Return the (x, y) coordinate for the center point of the cell that contains the specified text.  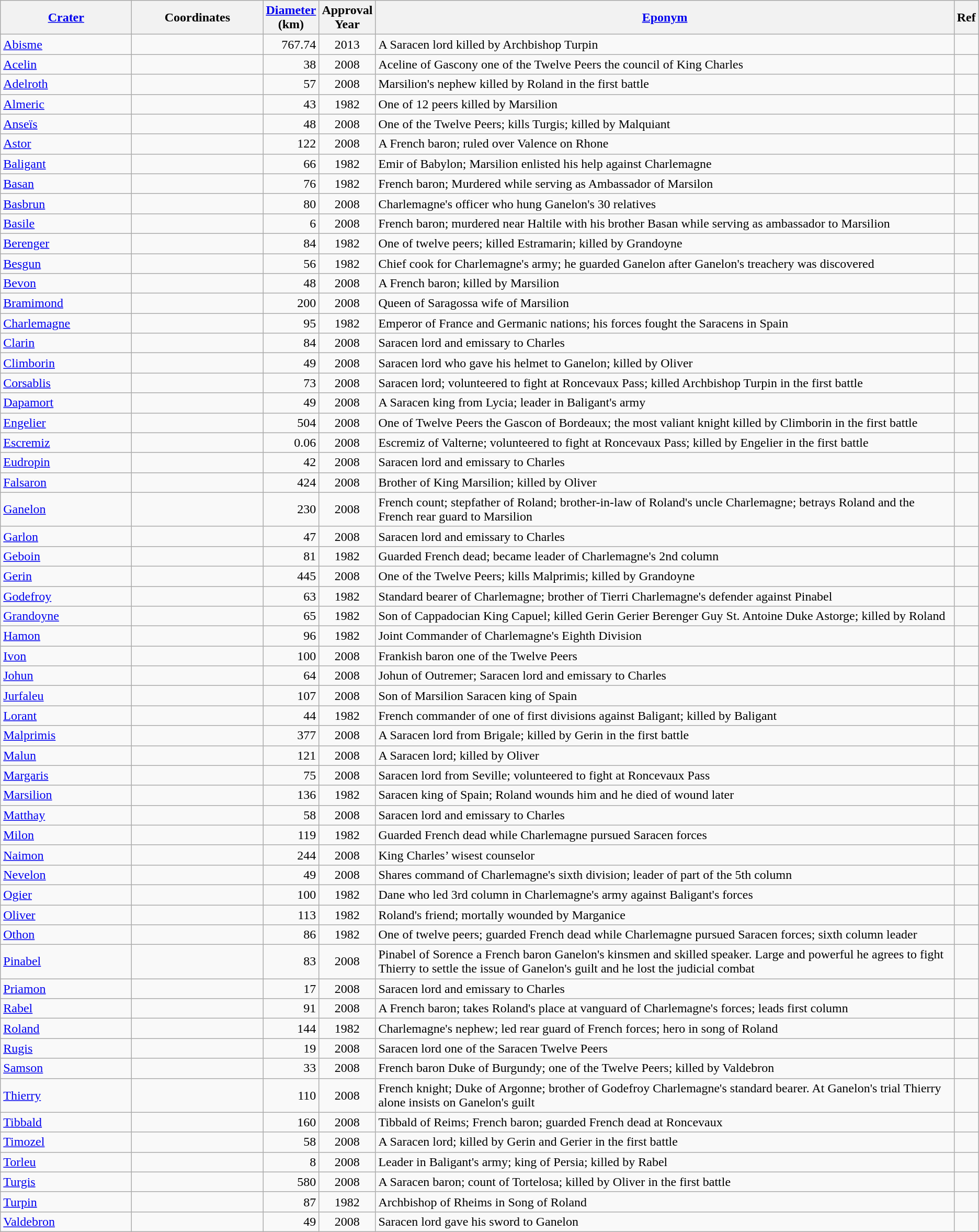
Coordinates (198, 18)
56 (291, 263)
French baron; murdered near Haltile with his brother Basan while serving as ambassador to Marsilion (665, 223)
Basan (66, 184)
A French baron; takes Roland's place at vanguard of Charlemagne's forces; leads first column (665, 1009)
Rabel (66, 1009)
Saracen king of Spain; Roland wounds him and he died of wound later (665, 795)
Corsablis (66, 383)
Jurfaleu (66, 696)
580 (291, 1182)
Eponym (665, 18)
One of the Twelve Peers; kills Turgis; killed by Malquiant (665, 124)
6 (291, 223)
Saracen lord from Seville; volunteered to fight at Roncevaux Pass (665, 775)
121 (291, 755)
119 (291, 835)
Torleu (66, 1162)
Guarded French dead; became leader of Charlemagne's 2nd column (665, 556)
Son of Cappadocian King Capuel; killed Gerin Gerier Berenger Guy St. Antoine Duke Astorge; killed by Roland (665, 616)
Abisme (66, 44)
107 (291, 696)
33 (291, 1068)
136 (291, 795)
A French baron; ruled over Valence on Rhone (665, 144)
A Saracen lord; killed by Oliver (665, 755)
Margaris (66, 775)
Tibbald of Reims; French baron; guarded French dead at Roncevaux (665, 1122)
Saracen lord one of the Saracen Twelve Peers (665, 1048)
Escremiz (66, 443)
Malun (66, 755)
French baron Duke of Burgundy; one of the Twelve Peers; killed by Valdebron (665, 1068)
424 (291, 482)
95 (291, 323)
87 (291, 1202)
110 (291, 1095)
Falsaron (66, 482)
0.06 (291, 443)
A French baron; killed by Marsilion (665, 284)
42 (291, 462)
Ogier (66, 895)
Engelier (66, 423)
767.74 (291, 44)
French commander of one of first divisions against Baligant; killed by Baligant (665, 716)
Diameter(km) (291, 18)
Clarin (66, 343)
Tibbald (66, 1122)
64 (291, 676)
Nevelon (66, 875)
Grandoyne (66, 616)
Crater (66, 18)
Acelin (66, 64)
Guarded French dead while Charlemagne pursued Saracen forces (665, 835)
75 (291, 775)
One of 12 peers killed by Marsilion (665, 104)
96 (291, 636)
144 (291, 1028)
Turgis (66, 1182)
Othon (66, 935)
Turpin (66, 1202)
Roland (66, 1028)
86 (291, 935)
Queen of Saragossa wife of Marsilion (665, 303)
Son of Marsilion Saracen king of Spain (665, 696)
One of twelve peers; killed Estramarin; killed by Grandoyne (665, 243)
Charlemagne (66, 323)
Brother of King Marsilion; killed by Oliver (665, 482)
73 (291, 383)
A Saracen baron; count of Tortelosa; killed by Oliver in the first battle (665, 1182)
Geboin (66, 556)
Basbrun (66, 204)
Dapamort (66, 403)
113 (291, 915)
Besgun (66, 263)
Ref (966, 18)
Priamon (66, 989)
Ganelon (66, 510)
Timozel (66, 1142)
63 (291, 596)
Leader in Baligant's army; king of Persia; killed by Rabel (665, 1162)
Emperor of France and Germanic nations; his forces fought the Saracens in Spain (665, 323)
160 (291, 1122)
French baron; Murdered while serving as Ambassador of Marsilon (665, 184)
Chief cook for Charlemagne's army; he guarded Ganelon after Ganelon's treachery was discovered (665, 263)
A Saracen lord from Brigale; killed by Gerin in the first battle (665, 736)
Thierry (66, 1095)
44 (291, 716)
Saracen lord who gave his helmet to Ganelon; killed by Oliver (665, 363)
Gerin (66, 576)
A Saracen lord killed by Archbishop Turpin (665, 44)
445 (291, 576)
Charlemagne's officer who hung Ganelon's 30 relatives (665, 204)
Saracen lord; volunteered to fight at Roncevaux Pass; killed Archbishop Turpin in the first battle (665, 383)
Marsilion's nephew killed by Roland in the first battle (665, 84)
Bramimond (66, 303)
Saracen lord gave his sword to Ganelon (665, 1222)
Climborin (66, 363)
57 (291, 84)
122 (291, 144)
Valdebron (66, 1222)
80 (291, 204)
Samson (66, 1068)
King Charles’ wisest counselor (665, 855)
Aceline of Gascony one of the Twelve Peers the council of King Charles (665, 64)
Roland's friend; mortally wounded by Marganice (665, 915)
Shares command of Charlemagne's sixth division; leader of part of the 5th column (665, 875)
Baligant (66, 164)
200 (291, 303)
One of the Twelve Peers; kills Malprimis; killed by Grandoyne (665, 576)
Oliver (66, 915)
Marsilion (66, 795)
Joint Commander of Charlemagne's Eighth Division (665, 636)
One of Twelve Peers the Gascon of Bordeaux; the most valiant knight killed by Climborin in the first battle (665, 423)
17 (291, 989)
19 (291, 1048)
65 (291, 616)
Eudropin (66, 462)
43 (291, 104)
Standard bearer of Charlemagne; brother of Tierri Charlemagne's defender against Pinabel (665, 596)
83 (291, 962)
Dane who led 3rd column in Charlemagne's army against Baligant's forces (665, 895)
Emir of Babylon; Marsilion enlisted his help against Charlemagne (665, 164)
81 (291, 556)
Escremiz of Valterne; volunteered to fight at Roncevaux Pass; killed by Engelier in the first battle (665, 443)
244 (291, 855)
French knight; Duke of Argonne; brother of Godefroy Charlemagne's standard bearer. At Ganelon's trial Thierry alone insists on Ganelon's guilt (665, 1095)
Hamon (66, 636)
Godefroy (66, 596)
Archbishop of Rheims in Song of Roland (665, 1202)
Bevon (66, 284)
230 (291, 510)
One of twelve peers; guarded French dead while Charlemagne pursued Saracen forces; sixth column leader (665, 935)
Johun (66, 676)
504 (291, 423)
Garlon (66, 536)
Pinabel (66, 962)
2013 (347, 44)
76 (291, 184)
Basile (66, 223)
66 (291, 164)
Johun of Outremer; Saracen lord and emissary to Charles (665, 676)
ApprovalYear (347, 18)
38 (291, 64)
Ivon (66, 656)
Malprimis (66, 736)
French count; stepfather of Roland; brother-in-law of Roland's uncle Charlemagne; betrays Roland and the French rear guard to Marsilion (665, 510)
Adelroth (66, 84)
Almeric (66, 104)
Anseïs (66, 124)
Naimon (66, 855)
Rugis (66, 1048)
Frankish baron one of the Twelve Peers (665, 656)
47 (291, 536)
91 (291, 1009)
377 (291, 736)
A Saracen king from Lycia; leader in Baligant's army (665, 403)
Milon (66, 835)
A Saracen lord; killed by Gerin and Gerier in the first battle (665, 1142)
Lorant (66, 716)
Charlemagne's nephew; led rear guard of French forces; hero in song of Roland (665, 1028)
Berenger (66, 243)
Astor (66, 144)
8 (291, 1162)
Matthay (66, 815)
